Extract the [X, Y] coordinate from the center of the cell holding the provided text.  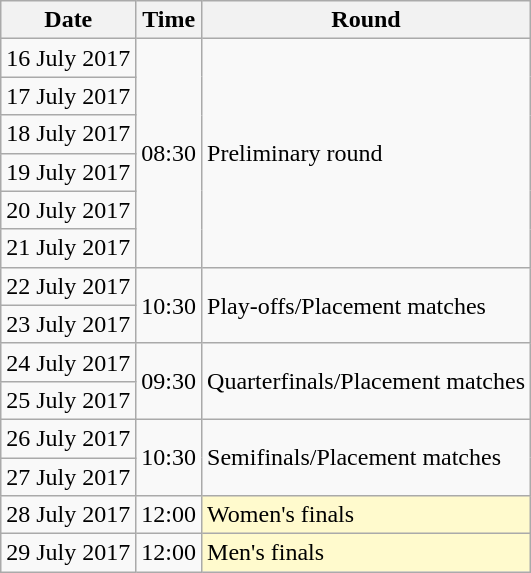
Preliminary round [366, 153]
Women's finals [366, 515]
19 July 2017 [68, 172]
28 July 2017 [68, 515]
09:30 [169, 381]
23 July 2017 [68, 324]
21 July 2017 [68, 248]
22 July 2017 [68, 286]
24 July 2017 [68, 362]
Time [169, 20]
Quarterfinals/Placement matches [366, 381]
16 July 2017 [68, 58]
18 July 2017 [68, 134]
Men's finals [366, 553]
29 July 2017 [68, 553]
08:30 [169, 153]
25 July 2017 [68, 400]
27 July 2017 [68, 477]
17 July 2017 [68, 96]
Round [366, 20]
20 July 2017 [68, 210]
Semifinals/Placement matches [366, 457]
Play-offs/Placement matches [366, 305]
26 July 2017 [68, 438]
Date [68, 20]
